Scan for the cell matching the given text and deliver its [X, Y] coordinate at center. 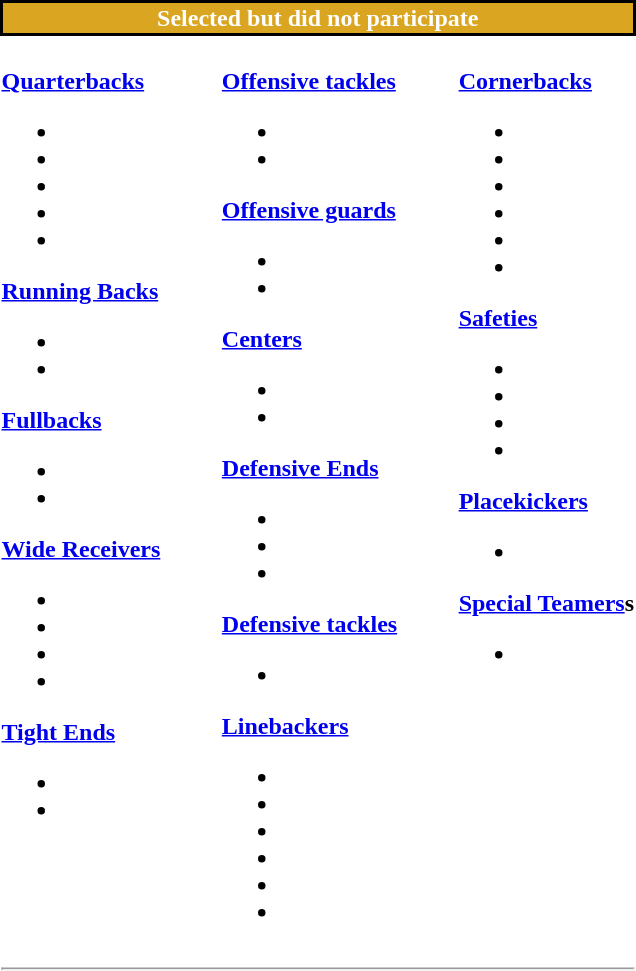
Offensive tacklesOffensive guardsCentersDefensive EndsDefensive tacklesLinebackers [309, 495]
Selected but did not participate [318, 18]
QuarterbacksRunning BacksFullbacksWide ReceiversTight Ends [81, 495]
CornerbacksSafetiesPlacekickersSpecial Teamerss [546, 495]
